Determine the [x, y] coordinate at the center of the cell enclosing the given text.  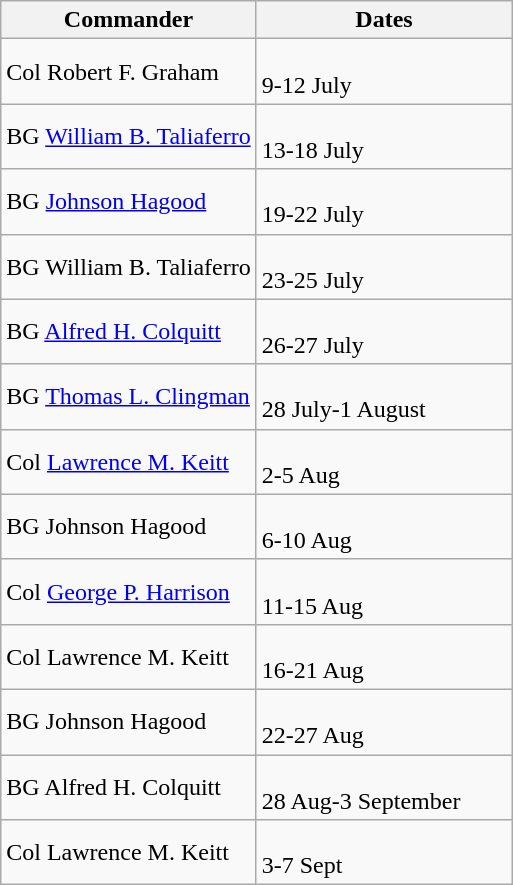
26-27 July [384, 332]
Col Robert F. Graham [128, 72]
3-7 Sept [384, 852]
9-12 July [384, 72]
23-25 July [384, 266]
BG Thomas L. Clingman [128, 396]
28 Aug-3 September [384, 786]
Dates [384, 20]
13-18 July [384, 136]
11-15 Aug [384, 592]
16-21 Aug [384, 656]
19-22 July [384, 202]
2-5 Aug [384, 462]
6-10 Aug [384, 526]
Commander [128, 20]
28 July-1 August [384, 396]
Col George P. Harrison [128, 592]
22-27 Aug [384, 722]
